Return the [X, Y] coordinate for the center point of the cell that contains the specified text.  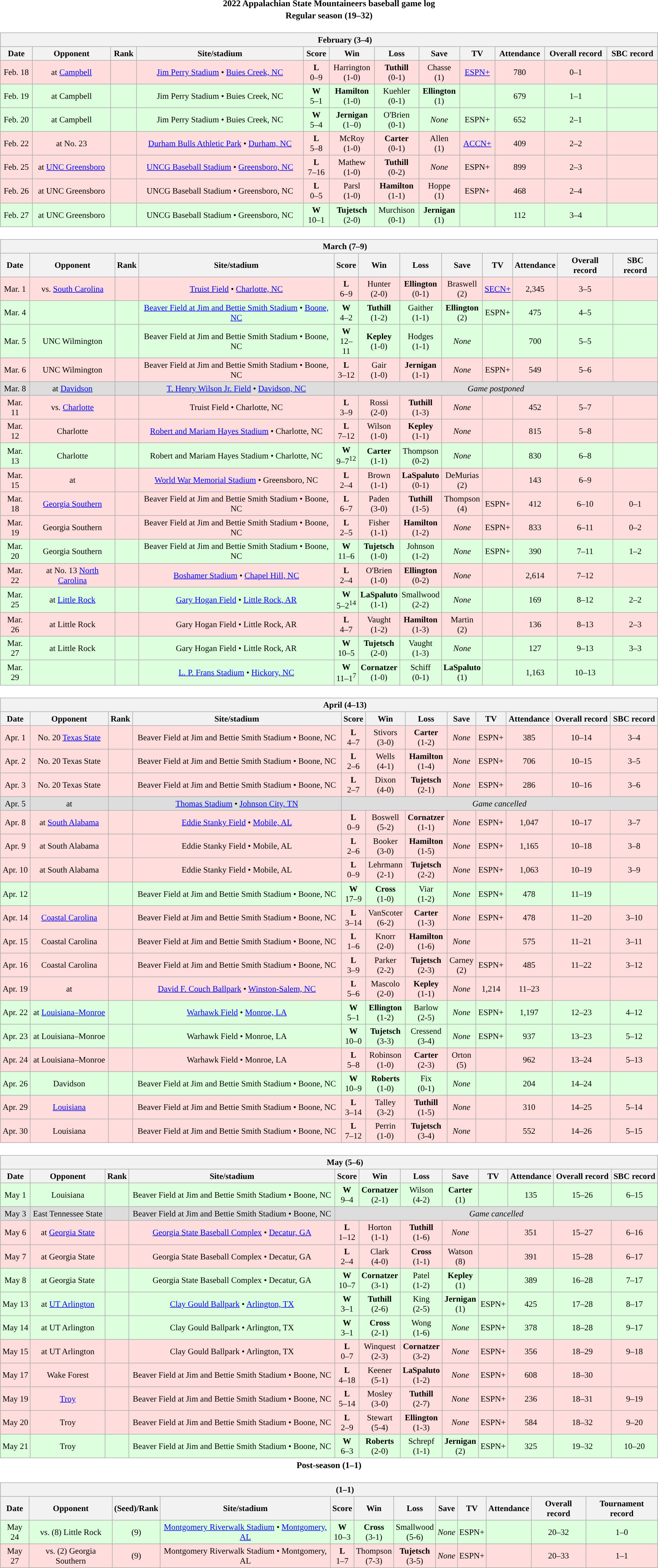
Apr. 2 [15, 761]
Mar. 5 [15, 341]
18–31 [582, 1399]
1,063 [529, 870]
5–5 [585, 341]
385 [529, 738]
2–1 [576, 120]
18–29 [582, 1351]
1,197 [529, 1013]
Ellington(1-3) [421, 1423]
(Seed)/Rank [137, 1508]
Feb. 18 [16, 72]
Talley(3-2) [386, 1107]
6–10 [585, 504]
584 [531, 1423]
6–11 [585, 528]
14–25 [582, 1107]
W6–3 [347, 1446]
10–19 [582, 870]
Mar. 29 [15, 672]
14–24 [582, 1084]
W9–4 [347, 1195]
Hamilton(1-5) [426, 846]
May 15 [15, 1351]
Hamilton(1-0) [352, 96]
552 [529, 1131]
Winquest(2-3) [380, 1351]
Perrin(1-0) [386, 1131]
L0–5 [317, 191]
9–19 [634, 1399]
Orton(5) [461, 1060]
9–18 [634, 1351]
LaSpaluto(1-1) [379, 600]
Jernigan(1-1) [420, 370]
1,163 [535, 672]
Wilson(1-0) [379, 431]
Tujetsch(3-4) [426, 1131]
Mar. 19 [15, 528]
136 [535, 625]
10–16 [582, 785]
Apr. 1 [15, 738]
Feb. 20 [16, 120]
Apr. 10 [15, 870]
Smallwood(2-2) [420, 600]
Wells(4-1) [386, 761]
Vaught(1-2) [379, 625]
356 [531, 1351]
6–16 [634, 1232]
10–17 [582, 822]
Keener(5-1) [380, 1375]
Mar. 22 [15, 575]
Fix(0-1) [426, 1084]
O'Brien(1-0) [379, 575]
Tuthill(2-6) [380, 1303]
5–12 [634, 1036]
Cressend(3-4) [426, 1036]
Cross(2-1) [380, 1328]
Boswell(5-2) [386, 822]
Kuehler(0-1) [397, 96]
5–14 [634, 1107]
Kepley(1-0) [379, 341]
East Tennessee State [68, 1214]
Booker(3-0) [386, 846]
May 13 [15, 1303]
6–8 [585, 456]
Gaither(1-1) [420, 312]
15–27 [582, 1232]
8–17 [634, 1303]
Patel(1-2) [421, 1280]
May (5–6) [329, 1162]
706 [529, 761]
May 1 [15, 1195]
20–32 [559, 1532]
LaSpaluto(1-2) [421, 1375]
Wong(1-6) [421, 1328]
Cornatzer(2-1) [380, 1195]
Mar. 11 [15, 407]
Parsl(1-0) [352, 191]
vs. Charlotte [73, 407]
Paden(3-0) [379, 504]
L0–7 [347, 1351]
L. P. Frans Stadium • Hickory, NC [236, 672]
L6–7 [347, 504]
236 [531, 1399]
4–12 [634, 1013]
Cornatzer(3-2) [421, 1351]
L7–16 [317, 168]
10–14 [582, 738]
700 [535, 341]
Lehrmann(2-1) [386, 870]
378 [531, 1328]
March (7–9) [329, 246]
L1–6 [353, 941]
Schiff(0-1) [420, 672]
2–4 [576, 191]
15–26 [582, 1195]
Horton(1-1) [380, 1232]
David F. Couch Ballpark • Winston-Salem, NC [237, 988]
L1–12 [347, 1232]
Ellington(0-2) [420, 575]
Fisher(1-1) [379, 528]
11–19 [582, 893]
Feb. 27 [16, 215]
Wilson(4-2) [421, 1195]
Tuthill(2-7) [421, 1399]
9–17 [634, 1328]
LaSpaluto(1) [462, 672]
Schrepf(1-1) [421, 1446]
Clark(4-0) [380, 1256]
May 20 [15, 1423]
3–9 [634, 870]
Ellington(1-2) [386, 1013]
11–20 [582, 918]
112 [520, 215]
Cornatzer(1-1) [426, 822]
1,165 [529, 846]
325 [531, 1446]
Stivors(3-0) [386, 738]
L2–5 [347, 528]
13–23 [582, 1036]
5–7 [585, 407]
Mar. 12 [15, 431]
0–2 [635, 528]
18–28 [582, 1328]
Tuthill(1-6) [421, 1232]
W11–17 [347, 672]
Carter(0-1) [397, 143]
Carter(2-3) [426, 1060]
Hamilton(1-6) [426, 941]
Davidson [69, 1084]
ACCN+ [477, 143]
May 24 [15, 1532]
Apr. 26 [15, 1084]
Parker(2-2) [386, 965]
W10–5 [347, 648]
310 [529, 1107]
11–21 [582, 941]
Mar. 18 [15, 504]
937 [529, 1036]
3–7 [634, 822]
5–8 [585, 431]
Mar. 1 [15, 289]
18–32 [582, 1423]
L5–6 [353, 988]
Mathew(1-0) [352, 168]
1,047 [529, 822]
Murchison(0-1) [397, 215]
Brown(1-1) [379, 481]
T. Henry Wilson Jr. Field • Davidson, NC [236, 389]
Feb. 25 [16, 168]
6–9 [585, 481]
7–11 [585, 551]
286 [529, 785]
Gair(1-0) [379, 370]
833 [535, 528]
Kepley(1) [460, 1280]
143 [535, 481]
Apr. 12 [15, 893]
Stewart(5-4) [380, 1423]
3–3 [635, 648]
Martin(2) [462, 625]
(1–1) [329, 1490]
6–17 [634, 1256]
468 [520, 191]
L2–9 [347, 1423]
Barlow(2-5) [426, 1013]
Boshamer Stadium • Chapel Hill, NC [236, 575]
May 6 [15, 1232]
W4–2 [347, 312]
at Davidson [73, 389]
2,614 [535, 575]
Robinson(1-0) [386, 1060]
Apr. 5 [15, 804]
Harrington(1-0) [352, 72]
O'Brien(0-1) [397, 120]
Wake Forest [68, 1375]
Apr. 29 [15, 1107]
Ellington(0-1) [420, 289]
Smallwood(5-6) [415, 1532]
Ellington(1) [439, 96]
830 [535, 456]
12–23 [582, 1013]
475 [535, 312]
3–11 [634, 941]
3–6 [634, 785]
412 [535, 504]
9–13 [585, 648]
Durham Bulls Athletic Park • Durham, NC [220, 143]
Feb. 26 [16, 191]
McRoy(1-0) [352, 143]
W9–712 [347, 456]
389 [531, 1280]
vs. (2) Georgia Southern [71, 1556]
5–15 [634, 1131]
World War Memorial Stadium • Greensboro, NC [236, 481]
W10–0 [353, 1036]
11–23 [529, 988]
351 [531, 1232]
Mar. 8 [15, 389]
Cross(1-0) [386, 893]
Roberts(1-0) [386, 1084]
Hamilton(1-4) [426, 761]
Carney(2) [461, 965]
8–12 [585, 600]
Chasse(1) [439, 72]
Vaught(1-3) [420, 648]
Rossi(2-0) [379, 407]
2,345 [535, 289]
3–8 [634, 846]
Jernigan(2) [460, 1446]
Mar. 6 [15, 370]
10–20 [634, 1446]
May 17 [15, 1375]
Tujetsch(2-1) [426, 785]
DeMurias(2) [462, 481]
Dixon(4-0) [386, 785]
Game postponed [496, 389]
May 8 [15, 1280]
11–22 [582, 965]
15–28 [582, 1256]
9–20 [634, 1423]
652 [520, 120]
Roberts(2-0) [380, 1446]
L2–7 [353, 785]
W10–7 [347, 1280]
Hoppe(1) [439, 191]
Ellington(2) [462, 312]
608 [531, 1375]
May 19 [15, 1399]
Tujetsch(3-5) [415, 1556]
Apr. 22 [15, 1013]
Cross(1-1) [421, 1256]
204 [529, 1084]
at No. 23 [71, 143]
Feb. 22 [16, 143]
8–13 [585, 625]
Apr. 15 [15, 941]
Apr. 19 [15, 988]
Braswell(2) [462, 289]
575 [529, 941]
W17–9 [353, 893]
Hodges(1-1) [420, 341]
409 [520, 143]
W10–3 [342, 1532]
Apr. 23 [15, 1036]
485 [529, 965]
Mar. 26 [15, 625]
Carter(1) [460, 1195]
Hamilton(1-2) [420, 528]
Viar(1-2) [426, 893]
L6–9 [347, 289]
3–10 [634, 918]
Hamilton(1-3) [420, 625]
815 [535, 431]
Cornatzer(1-0) [379, 672]
L4–18 [347, 1375]
Carter(1-2) [426, 738]
1,214 [491, 988]
Knorr(2-0) [386, 941]
169 [535, 600]
Hunter(2-0) [379, 289]
14–26 [582, 1131]
780 [520, 72]
W5–4 [317, 120]
Mar. 13 [15, 456]
17–28 [582, 1303]
May 7 [15, 1256]
Mar. 4 [15, 312]
LaSpaluto(0-1) [420, 481]
Apr. 30 [15, 1131]
W10–1 [317, 215]
Tuthill(0-1) [397, 72]
18–30 [582, 1375]
Apr. 24 [15, 1060]
at No. 13 North Carolina [73, 575]
899 [520, 168]
Tournament record [622, 1508]
L1–7 [342, 1556]
Thompson(7-3) [374, 1556]
Jernigan(1–0) [352, 120]
10–13 [585, 672]
May 21 [15, 1446]
Cornatzer(3-1) [380, 1280]
Feb. 19 [16, 96]
vs. (8) Little Rock [71, 1532]
February (3–4) [329, 40]
May 14 [15, 1328]
135 [531, 1195]
April (4–13) [329, 705]
W12–11 [347, 341]
Apr. 3 [15, 785]
Allen(1) [439, 143]
7–12 [585, 575]
Thompson(4) [462, 504]
1–2 [635, 551]
Mosley(3-0) [380, 1399]
Tuthill(1-3) [420, 407]
May 3 [15, 1214]
390 [535, 551]
Mar. 15 [15, 481]
13–24 [582, 1060]
L5–14 [347, 1399]
3–12 [634, 965]
Tuthill(1-2) [379, 312]
Apr. 16 [15, 965]
1–0 [622, 1532]
Mar. 25 [15, 600]
Watson(8) [460, 1256]
452 [535, 407]
425 [531, 1303]
Mar. 27 [15, 648]
Tujetsch(2-2) [426, 870]
Tuthill(0-2) [397, 168]
127 [535, 648]
Thompson(0-2) [420, 456]
SECN+ [498, 289]
L3–12 [347, 370]
vs. South Carolina [73, 289]
Tujetsch(2-3) [426, 965]
Tujetsch(3-3) [386, 1036]
Tujetsch(1-0) [379, 551]
16–28 [582, 1280]
Johnson(1-2) [420, 551]
549 [535, 370]
5–6 [585, 370]
Apr. 8 [15, 822]
W5–214 [347, 600]
7–17 [634, 1280]
W10–9 [353, 1084]
King(2-5) [421, 1303]
5–13 [634, 1060]
Mar. 20 [15, 551]
Mascolo(2-0) [386, 988]
Carter(1-1) [379, 456]
W11–6 [347, 551]
679 [520, 96]
Thomas Stadium • Johnson City, TN [237, 804]
Carter(1-3) [426, 918]
10–15 [582, 761]
6–15 [634, 1195]
Apr. 9 [15, 846]
20–33 [559, 1556]
962 [529, 1060]
Cross(3-1) [374, 1532]
May 27 [15, 1556]
4–5 [585, 312]
10–18 [582, 846]
Hamilton(1-1) [397, 191]
VanScoter(6-2) [386, 918]
391 [531, 1256]
19–32 [582, 1446]
Apr. 14 [15, 918]
